Return [x, y] of the center of cell containing provided text 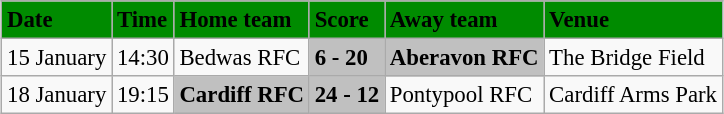
Cardiff Arms Park [633, 95]
Score [346, 20]
24 - 12 [346, 95]
Aberavon RFC [464, 57]
Pontypool RFC [464, 95]
Bedwas RFC [242, 57]
6 - 20 [346, 57]
Time [144, 20]
18 January [57, 95]
Away team [464, 20]
14:30 [144, 57]
Home team [242, 20]
Cardiff RFC [242, 95]
Date [57, 20]
Venue [633, 20]
15 January [57, 57]
The Bridge Field [633, 57]
19:15 [144, 95]
